Detect which cell encompasses the target text, then output its [x, y] center coordinate. 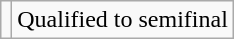
Qualified to semifinal [123, 20]
